Search for the cell housing the specified text and yield its (x, y) center coordinate. 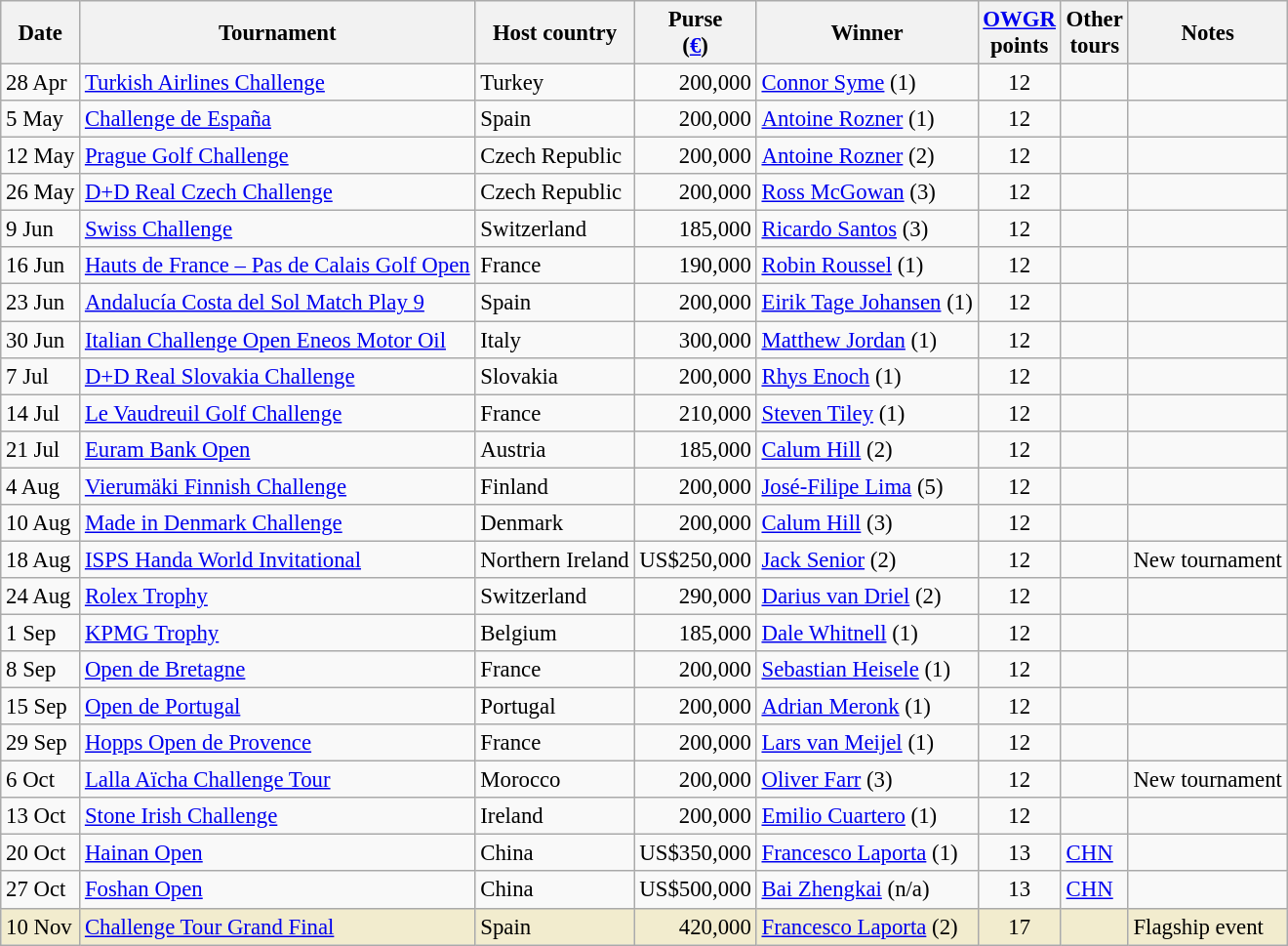
5 May (41, 119)
Rolex Trophy (277, 596)
300,000 (695, 340)
Morocco (554, 780)
US$500,000 (695, 890)
17 (1019, 926)
Antoine Rozner (1) (866, 119)
Eirik Tage Johansen (1) (866, 303)
Lars van Meijel (1) (866, 743)
Winner (866, 33)
Italian Challenge Open Eneos Motor Oil (277, 340)
12 May (41, 156)
Adrian Meronk (1) (866, 707)
Andalucía Costa del Sol Match Play 9 (277, 303)
10 Nov (41, 926)
Denmark (554, 523)
Swiss Challenge (277, 229)
Ross McGowan (3) (866, 192)
21 Jul (41, 449)
Dale Whitnell (1) (866, 633)
Flagship event (1208, 926)
Francesco Laporta (2) (866, 926)
Foshan Open (277, 890)
Le Vaudreuil Golf Challenge (277, 413)
16 Jun (41, 267)
9 Jun (41, 229)
Oliver Farr (3) (866, 780)
1 Sep (41, 633)
Sebastian Heisele (1) (866, 670)
Euram Bank Open (277, 449)
Open de Portugal (277, 707)
210,000 (695, 413)
Steven Tiley (1) (866, 413)
Prague Golf Challenge (277, 156)
8 Sep (41, 670)
Vierumäki Finnish Challenge (277, 486)
28 Apr (41, 83)
Ricardo Santos (3) (866, 229)
Robin Roussel (1) (866, 267)
Hopps Open de Provence (277, 743)
14 Jul (41, 413)
Bai Zhengkai (n/a) (866, 890)
10 Aug (41, 523)
Ireland (554, 816)
Jack Senior (2) (866, 559)
7 Jul (41, 376)
29 Sep (41, 743)
Portugal (554, 707)
Made in Denmark Challenge (277, 523)
6 Oct (41, 780)
20 Oct (41, 853)
4 Aug (41, 486)
Othertours (1095, 33)
Calum Hill (2) (866, 449)
Emilio Cuartero (1) (866, 816)
290,000 (695, 596)
18 Aug (41, 559)
Date (41, 33)
13 Oct (41, 816)
Calum Hill (3) (866, 523)
D+D Real Slovakia Challenge (277, 376)
Notes (1208, 33)
Austria (554, 449)
24 Aug (41, 596)
15 Sep (41, 707)
Northern Ireland (554, 559)
Rhys Enoch (1) (866, 376)
OWGRpoints (1019, 33)
US$350,000 (695, 853)
Lalla Aïcha Challenge Tour (277, 780)
Slovakia (554, 376)
Hauts de France – Pas de Calais Golf Open (277, 267)
Open de Bretagne (277, 670)
Tournament (277, 33)
26 May (41, 192)
KPMG Trophy (277, 633)
23 Jun (41, 303)
Turkish Airlines Challenge (277, 83)
Stone Irish Challenge (277, 816)
Host country (554, 33)
Finland (554, 486)
Purse(€) (695, 33)
Belgium (554, 633)
420,000 (695, 926)
Matthew Jordan (1) (866, 340)
190,000 (695, 267)
US$250,000 (695, 559)
Darius van Driel (2) (866, 596)
Challenge Tour Grand Final (277, 926)
ISPS Handa World Invitational (277, 559)
José-Filipe Lima (5) (866, 486)
Antoine Rozner (2) (866, 156)
Francesco Laporta (1) (866, 853)
30 Jun (41, 340)
Italy (554, 340)
27 Oct (41, 890)
Challenge de España (277, 119)
D+D Real Czech Challenge (277, 192)
Hainan Open (277, 853)
Turkey (554, 83)
Connor Syme (1) (866, 83)
